Search for the cell housing the specified text and yield its (x, y) center coordinate. 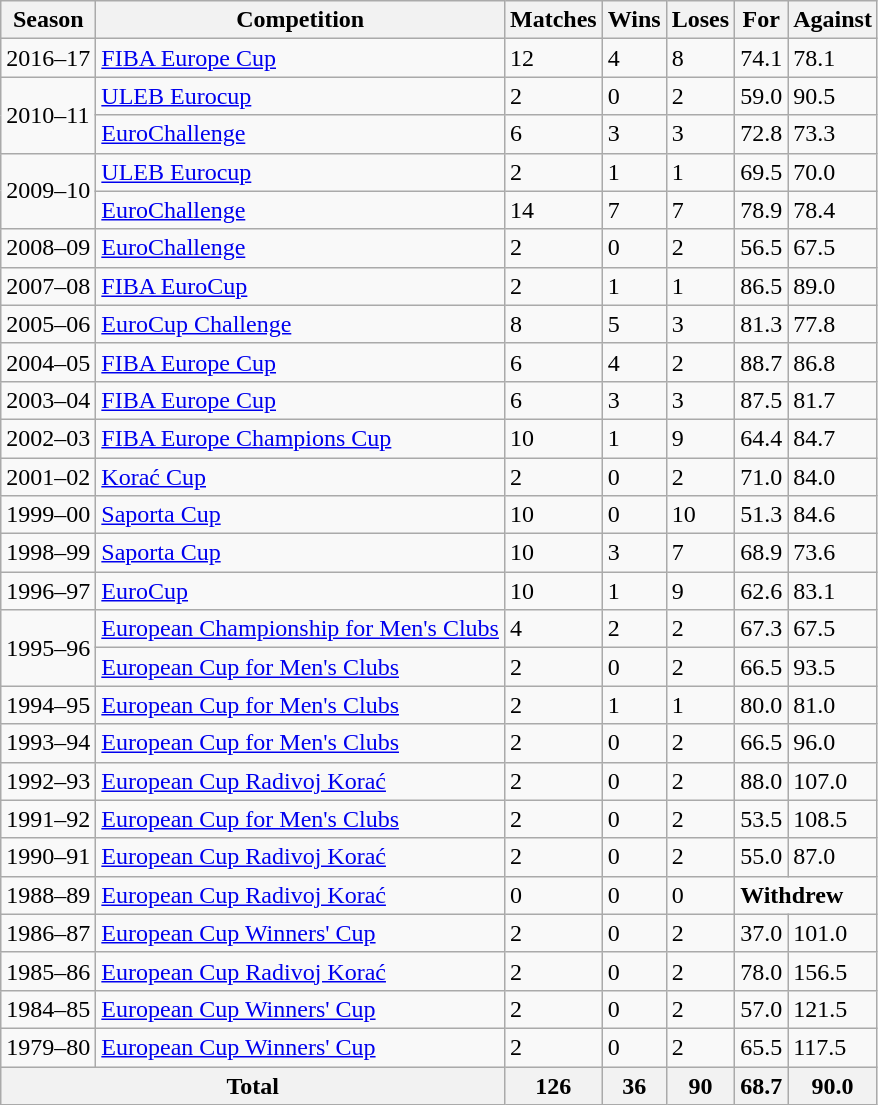
14 (553, 210)
2002–03 (48, 438)
2009–10 (48, 191)
Wins (634, 20)
73.3 (833, 134)
2003–04 (48, 400)
78.9 (762, 210)
51.3 (762, 515)
FIBA EuroCup (300, 286)
Loses (700, 20)
1985–86 (48, 971)
88.7 (762, 362)
For (762, 20)
1991–92 (48, 819)
1979–80 (48, 1047)
126 (553, 1085)
2008–09 (48, 248)
Against (833, 20)
62.6 (762, 591)
78.0 (762, 971)
69.5 (762, 172)
81.7 (833, 400)
1995–96 (48, 648)
12 (553, 58)
81.3 (762, 324)
108.5 (833, 819)
53.5 (762, 819)
101.0 (833, 933)
2010–11 (48, 115)
56.5 (762, 248)
117.5 (833, 1047)
2016–17 (48, 58)
93.5 (833, 667)
86.8 (833, 362)
156.5 (833, 971)
86.5 (762, 286)
87.5 (762, 400)
37.0 (762, 933)
68.7 (762, 1085)
Competition (300, 20)
2005–06 (48, 324)
107.0 (833, 781)
71.0 (762, 477)
72.8 (762, 134)
121.5 (833, 1009)
EuroCup (300, 591)
1990–91 (48, 857)
Korać Cup (300, 477)
1984–85 (48, 1009)
87.0 (833, 857)
90.0 (833, 1085)
EuroCup Challenge (300, 324)
2004–05 (48, 362)
77.8 (833, 324)
1986–87 (48, 933)
Total (253, 1085)
78.4 (833, 210)
Season (48, 20)
84.7 (833, 438)
88.0 (762, 781)
90.5 (833, 96)
European Championship for Men's Clubs (300, 629)
74.1 (762, 58)
89.0 (833, 286)
64.4 (762, 438)
90 (700, 1085)
80.0 (762, 705)
68.9 (762, 553)
36 (634, 1085)
78.1 (833, 58)
96.0 (833, 743)
2007–08 (48, 286)
2001–02 (48, 477)
5 (634, 324)
70.0 (833, 172)
1999–00 (48, 515)
55.0 (762, 857)
84.0 (833, 477)
84.6 (833, 515)
81.0 (833, 705)
1998–99 (48, 553)
57.0 (762, 1009)
1992–93 (48, 781)
Matches (553, 20)
1993–94 (48, 743)
1996–97 (48, 591)
1994–95 (48, 705)
1988–89 (48, 895)
59.0 (762, 96)
Withdrew (806, 895)
67.3 (762, 629)
83.1 (833, 591)
FIBA Europe Champions Cup (300, 438)
73.6 (833, 553)
65.5 (762, 1047)
